Detect which cell encompasses the target text, then output its (x, y) center coordinate. 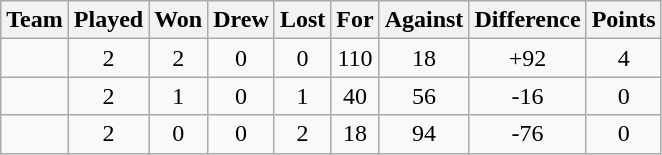
4 (624, 58)
Played (108, 20)
-16 (528, 96)
Against (424, 20)
+92 (528, 58)
Difference (528, 20)
-76 (528, 134)
Points (624, 20)
For (355, 20)
Team (35, 20)
94 (424, 134)
56 (424, 96)
Won (178, 20)
110 (355, 58)
40 (355, 96)
Drew (242, 20)
Lost (302, 20)
